Find where the given text appears and provide that cell's center as (X, Y) coordinate. 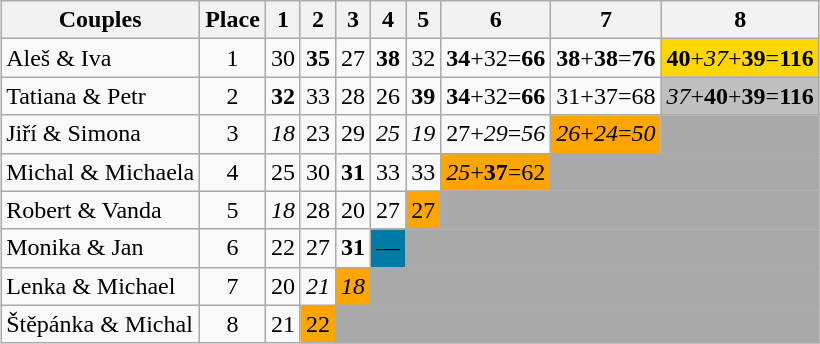
Michal & Michaela (100, 172)
26+24=50 (606, 134)
Tatiana & Petr (100, 96)
26 (388, 96)
31+37=68 (606, 96)
40+37+39=116 (740, 58)
37+40+39=116 (740, 96)
Aleš & Iva (100, 58)
Robert & Vanda (100, 210)
23 (318, 134)
Jiří & Simona (100, 134)
Lenka & Michael (100, 286)
29 (352, 134)
— (388, 248)
Štěpánka & Michal (100, 324)
Monika & Jan (100, 248)
39 (424, 96)
Place (233, 20)
Couples (100, 20)
19 (424, 134)
35 (318, 58)
25+37=62 (496, 172)
38+38=76 (606, 58)
27+29=56 (496, 134)
38 (388, 58)
